Output the (X, Y) coordinate of the center of the cell containing the given text.  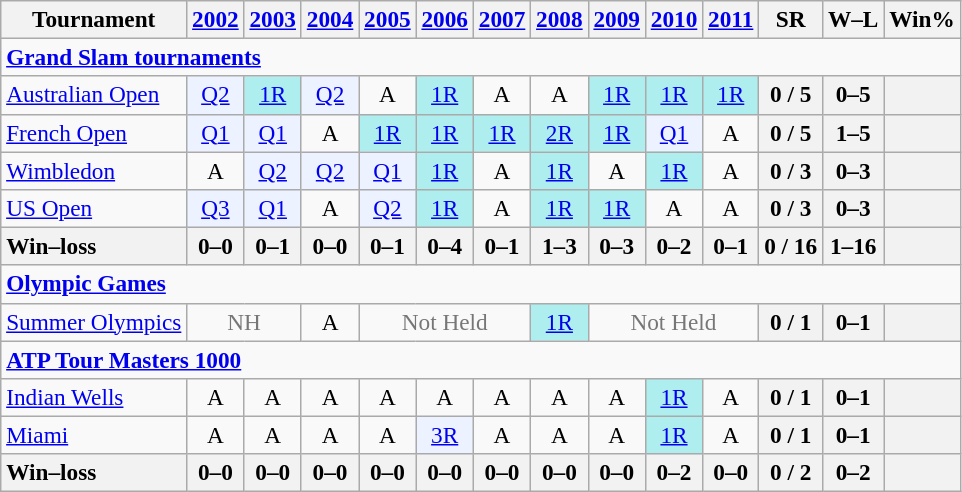
W–L (854, 19)
Wimbledon (94, 170)
1–3 (560, 246)
2003 (272, 19)
Miami (94, 435)
Australian Open (94, 95)
NH (244, 322)
Indian Wells (94, 397)
2007 (502, 19)
2010 (674, 19)
2R (560, 133)
2009 (616, 19)
SR (791, 19)
2004 (330, 19)
Q3 (216, 208)
Grand Slam tournaments (480, 57)
0–5 (854, 95)
2011 (731, 19)
Summer Olympics (94, 322)
Olympic Games (480, 284)
Win% (922, 19)
0–4 (444, 246)
2006 (444, 19)
US Open (94, 208)
2008 (560, 19)
ATP Tour Masters 1000 (480, 359)
2002 (216, 19)
3R (444, 435)
French Open (94, 133)
0 / 16 (791, 246)
1–16 (854, 246)
0 / 2 (791, 473)
Tournament (94, 19)
1–5 (854, 133)
2005 (388, 19)
